Determine the (X, Y) coordinate at the center of the cell enclosing the given text.  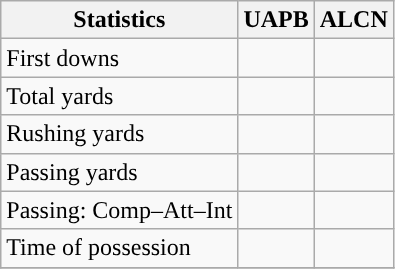
ALCN (354, 20)
Total yards (120, 96)
Statistics (120, 20)
Rushing yards (120, 134)
UAPB (276, 20)
Passing: Comp–Att–Int (120, 210)
Time of possession (120, 248)
Passing yards (120, 172)
First downs (120, 58)
